From the cell containing the given text, extract its center point as [X, Y] coordinate. 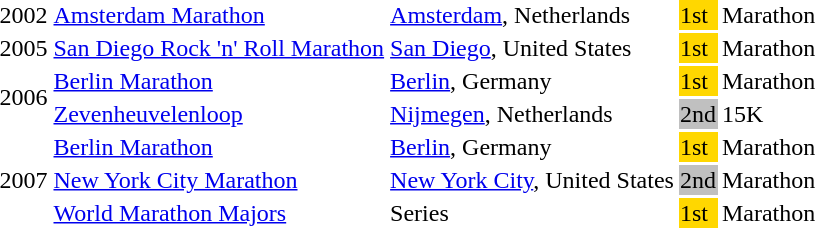
World Marathon Majors [219, 213]
New York City, United States [532, 180]
San Diego Rock 'n' Roll Marathon [219, 48]
Zevenheuvelenloop [219, 114]
Amsterdam Marathon [219, 15]
Series [532, 213]
Amsterdam, Netherlands [532, 15]
San Diego, United States [532, 48]
Nijmegen, Netherlands [532, 114]
New York City Marathon [219, 180]
